Return the [X, Y] coordinate for the center point of the cell that contains the specified text.  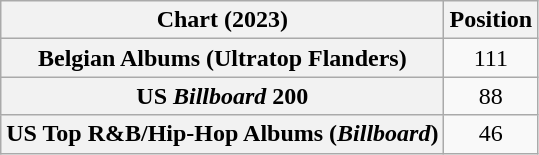
111 [491, 58]
Belgian Albums (Ultratop Flanders) [222, 58]
US Billboard 200 [222, 96]
Chart (2023) [222, 20]
US Top R&B/Hip-Hop Albums (Billboard) [222, 134]
88 [491, 96]
Position [491, 20]
46 [491, 134]
